Scan for the cell matching the given text and deliver its (x, y) coordinate at center. 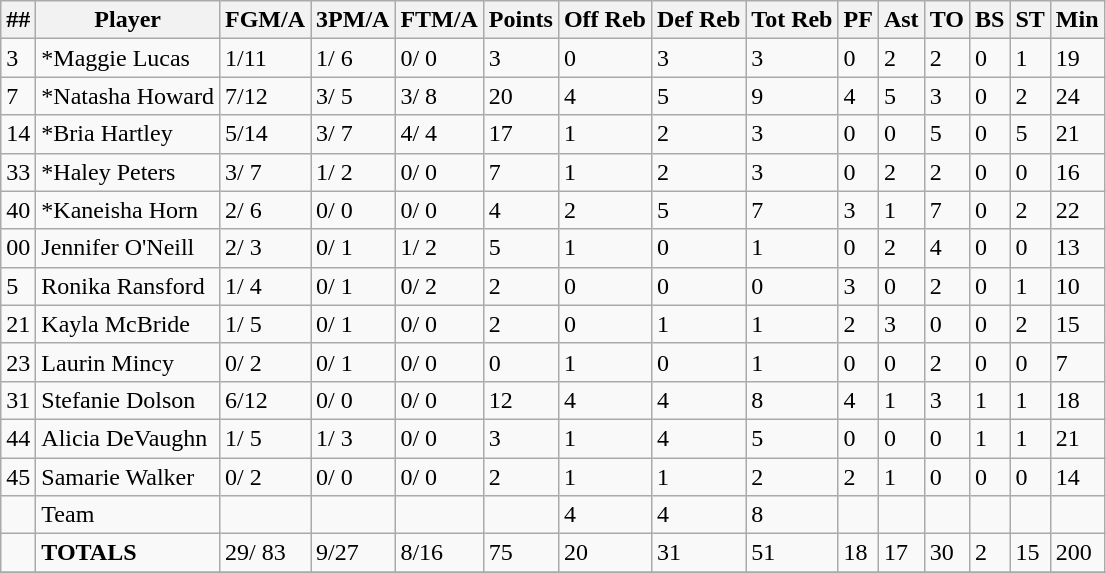
1/ 4 (264, 286)
30 (946, 553)
FTM/A (439, 20)
Min (1077, 20)
19 (1077, 58)
3/ 5 (353, 96)
PF (858, 20)
1/11 (264, 58)
Team (128, 515)
BS (989, 20)
*Bria Hartley (128, 134)
22 (1077, 210)
45 (18, 477)
29/ 83 (264, 553)
13 (1077, 248)
1/ 6 (353, 58)
6/12 (264, 400)
1/ 3 (353, 438)
TO (946, 20)
51 (792, 553)
12 (520, 400)
40 (18, 210)
## (18, 20)
7/12 (264, 96)
Alicia DeVaughn (128, 438)
33 (18, 172)
Ronika Ransford (128, 286)
TOTALS (128, 553)
2/ 6 (264, 210)
9 (792, 96)
16 (1077, 172)
3PM/A (353, 20)
*Haley Peters (128, 172)
ST (1030, 20)
44 (18, 438)
23 (18, 362)
Jennifer O'Neill (128, 248)
Player (128, 20)
*Natasha Howard (128, 96)
24 (1077, 96)
200 (1077, 553)
00 (18, 248)
Off Reb (604, 20)
Stefanie Dolson (128, 400)
Tot Reb (792, 20)
Samarie Walker (128, 477)
75 (520, 553)
*Kaneisha Horn (128, 210)
Laurin Mincy (128, 362)
9/27 (353, 553)
3/ 8 (439, 96)
2/ 3 (264, 248)
Kayla McBride (128, 324)
FGM/A (264, 20)
Def Reb (698, 20)
8/16 (439, 553)
Points (520, 20)
4/ 4 (439, 134)
*Maggie Lucas (128, 58)
Ast (901, 20)
5/14 (264, 134)
10 (1077, 286)
